Scan for the cell matching the given text and deliver its [X, Y] coordinate at center. 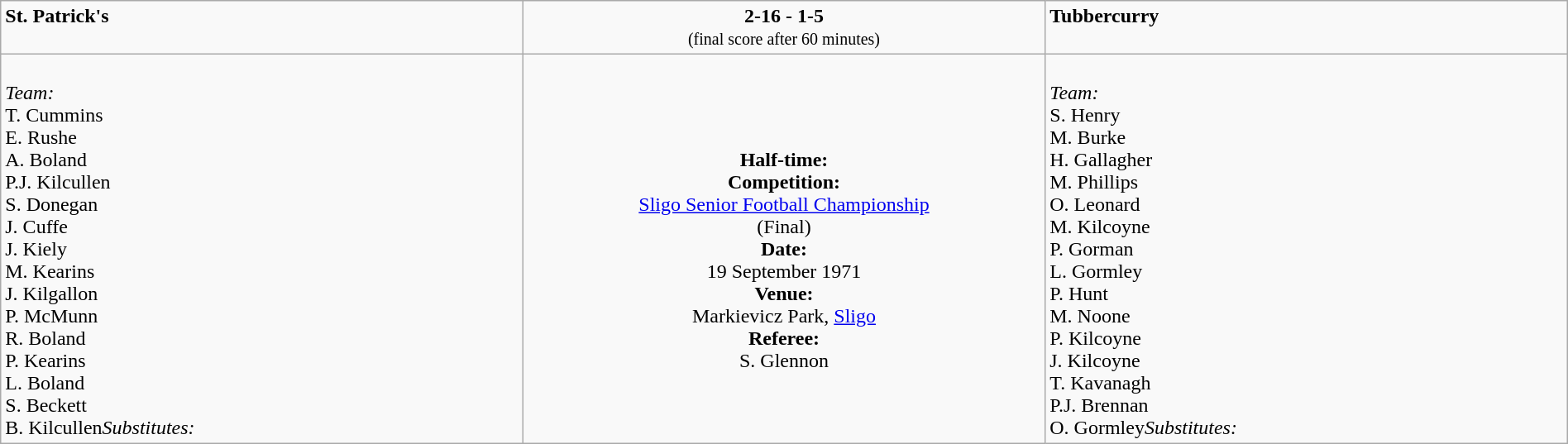
St. Patrick's [262, 28]
Half-time:Competition:Sligo Senior Football Championship(Final)Date:19 September 1971Venue:Markievicz Park, SligoReferee:S. Glennon [784, 249]
Tubbercurry [1307, 28]
2-16 - 1-5(final score after 60 minutes) [784, 28]
